Provide the (X, Y) coordinate of the cell's center where the given text is located.  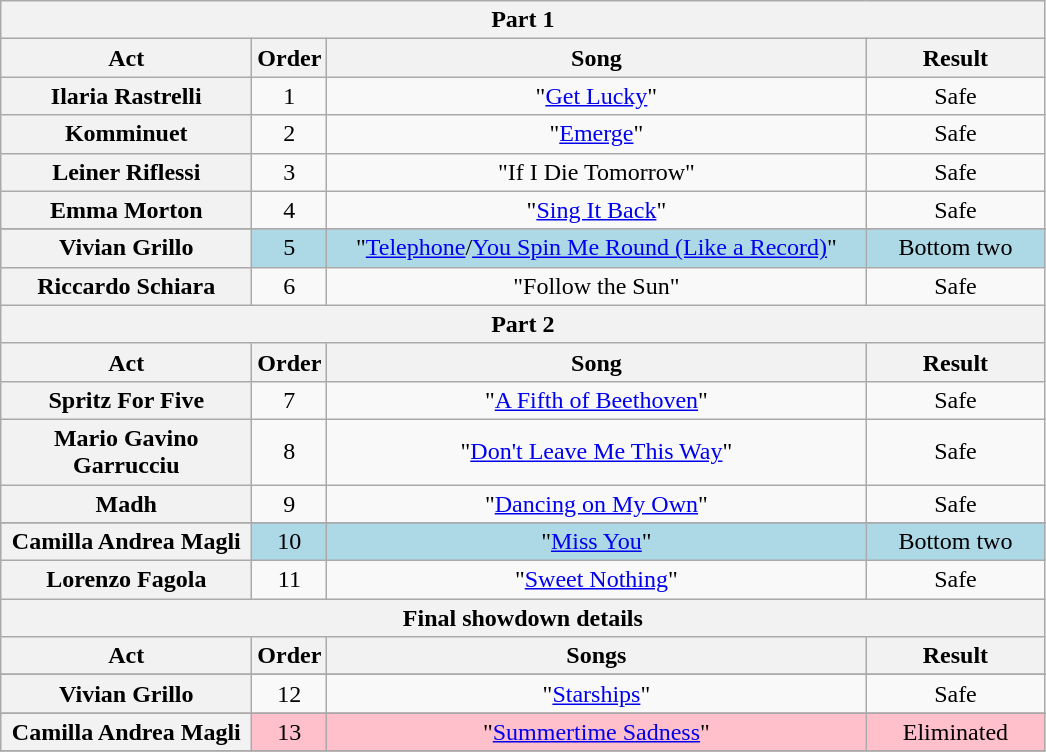
"Sing It Back" (596, 210)
Ilaria Rastrelli (126, 96)
"Don't Leave Me This Way" (596, 452)
"Sweet Nothing" (596, 580)
Madh (126, 503)
Final showdown details (523, 618)
Part 1 (523, 20)
Songs (596, 656)
7 (290, 400)
"Emerge" (596, 134)
Spritz For Five (126, 400)
1 (290, 96)
Emma Morton (126, 210)
9 (290, 503)
11 (290, 580)
4 (290, 210)
5 (290, 248)
13 (290, 732)
8 (290, 452)
Lorenzo Fagola (126, 580)
"Miss You" (596, 542)
"A Fifth of Beethoven" (596, 400)
"Starships" (596, 694)
Riccardo Schiara (126, 286)
"Telephone/You Spin Me Round (Like a Record)" (596, 248)
Leiner Riflessi (126, 172)
10 (290, 542)
"Follow the Sun" (596, 286)
"Get Lucky" (596, 96)
Mario Gavino Garrucciu (126, 452)
"Dancing on My Own" (596, 503)
2 (290, 134)
12 (290, 694)
3 (290, 172)
Eliminated (956, 732)
"Summertime Sadness" (596, 732)
"If I Die Tomorrow" (596, 172)
6 (290, 286)
Komminuet (126, 134)
Part 2 (523, 324)
